Extract the [x, y] coordinate from the center of the cell holding the provided text.  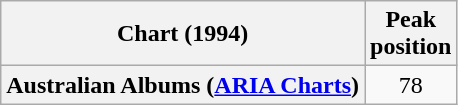
78 [411, 85]
Australian Albums (ARIA Charts) [183, 85]
Chart (1994) [183, 34]
Peakposition [411, 34]
